Find where the given text appears and provide that cell's center as (x, y) coordinate. 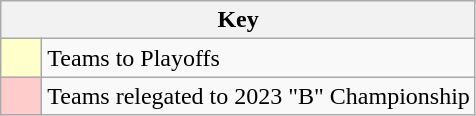
Teams relegated to 2023 "B" Championship (259, 96)
Teams to Playoffs (259, 58)
Key (238, 20)
